Scan for the cell matching the given text and deliver its (X, Y) coordinate at center. 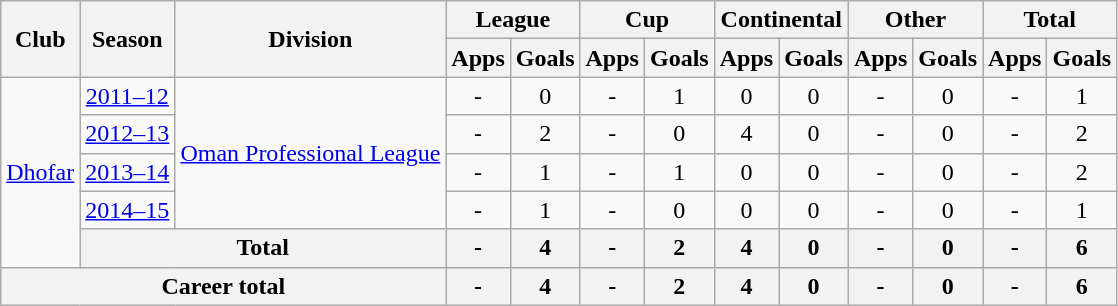
2012–13 (128, 134)
Other (915, 20)
Club (40, 39)
2014–15 (128, 210)
Division (310, 39)
Cup (647, 20)
Dhofar (40, 172)
2011–12 (128, 96)
Continental (781, 20)
Season (128, 39)
League (513, 20)
Career total (224, 286)
2013–14 (128, 172)
Oman Professional League (310, 153)
